Return the [X, Y] coordinate for the center point of the cell that contains the specified text.  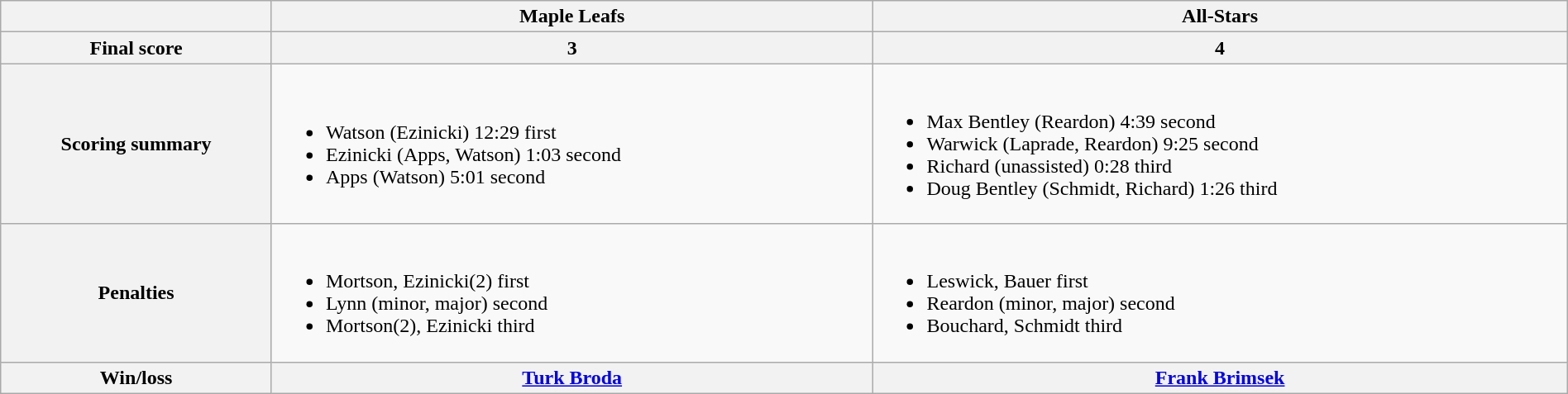
All-Stars [1220, 17]
3 [571, 48]
Scoring summary [136, 144]
Penalties [136, 292]
Leswick, Bauer firstReardon (minor, major) secondBouchard, Schmidt third [1220, 292]
4 [1220, 48]
Max Bentley (Reardon) 4:39 secondWarwick (Laprade, Reardon) 9:25 secondRichard (unassisted) 0:28 thirdDoug Bentley (Schmidt, Richard) 1:26 third [1220, 144]
Mortson, Ezinicki(2) firstLynn (minor, major) secondMortson(2), Ezinicki third [571, 292]
Watson (Ezinicki) 12:29 firstEzinicki (Apps, Watson) 1:03 secondApps (Watson) 5:01 second [571, 144]
Frank Brimsek [1220, 377]
Win/loss [136, 377]
Maple Leafs [571, 17]
Final score [136, 48]
Turk Broda [571, 377]
